Provide the [x, y] coordinate of the cell's center where the given text is located.  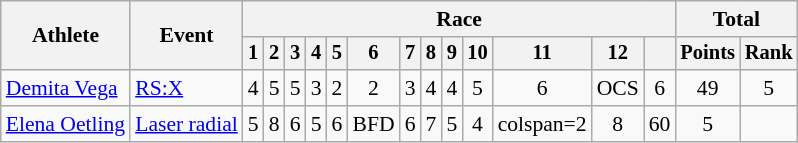
Elena Oetling [66, 124]
1 [254, 54]
OCS [618, 88]
Laser radial [186, 124]
Athlete [66, 36]
9 [452, 54]
Demita Vega [66, 88]
Event [186, 36]
12 [618, 54]
10 [477, 54]
RS:X [186, 88]
Points [707, 54]
11 [542, 54]
BFD [373, 124]
49 [707, 88]
Rank [769, 54]
Total [736, 19]
colspan=2 [542, 124]
60 [660, 124]
Race [460, 19]
